Return [x, y] of the center of cell containing provided text 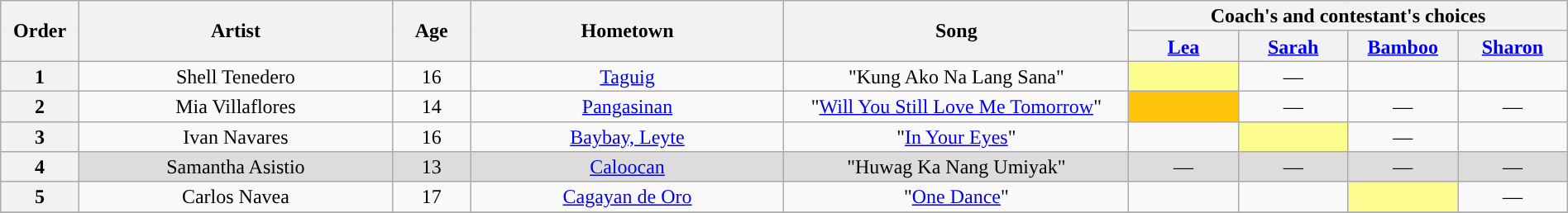
"Huwag Ka Nang Umiyak" [956, 167]
Bamboo [1403, 46]
Sarah [1293, 46]
"In Your Eyes" [956, 137]
Order [40, 31]
"Will You Still Love Me Tomorrow" [956, 106]
Artist [235, 31]
Baybay, Leyte [627, 137]
Coach's and contestant's choices [1348, 17]
4 [40, 167]
17 [432, 196]
Sharon [1513, 46]
Song [956, 31]
"One Dance" [956, 196]
Lea [1184, 46]
Ivan Navares [235, 137]
Samantha Asistio [235, 167]
3 [40, 137]
Mia Villaflores [235, 106]
14 [432, 106]
Shell Tenedero [235, 76]
Hometown [627, 31]
2 [40, 106]
5 [40, 196]
Carlos Navea [235, 196]
13 [432, 167]
Caloocan [627, 167]
Taguig [627, 76]
Cagayan de Oro [627, 196]
"Kung Ako Na Lang Sana" [956, 76]
1 [40, 76]
Age [432, 31]
Pangasinan [627, 106]
